Capture the cell that displays the provided text and extract its [X, Y] central coordinate. 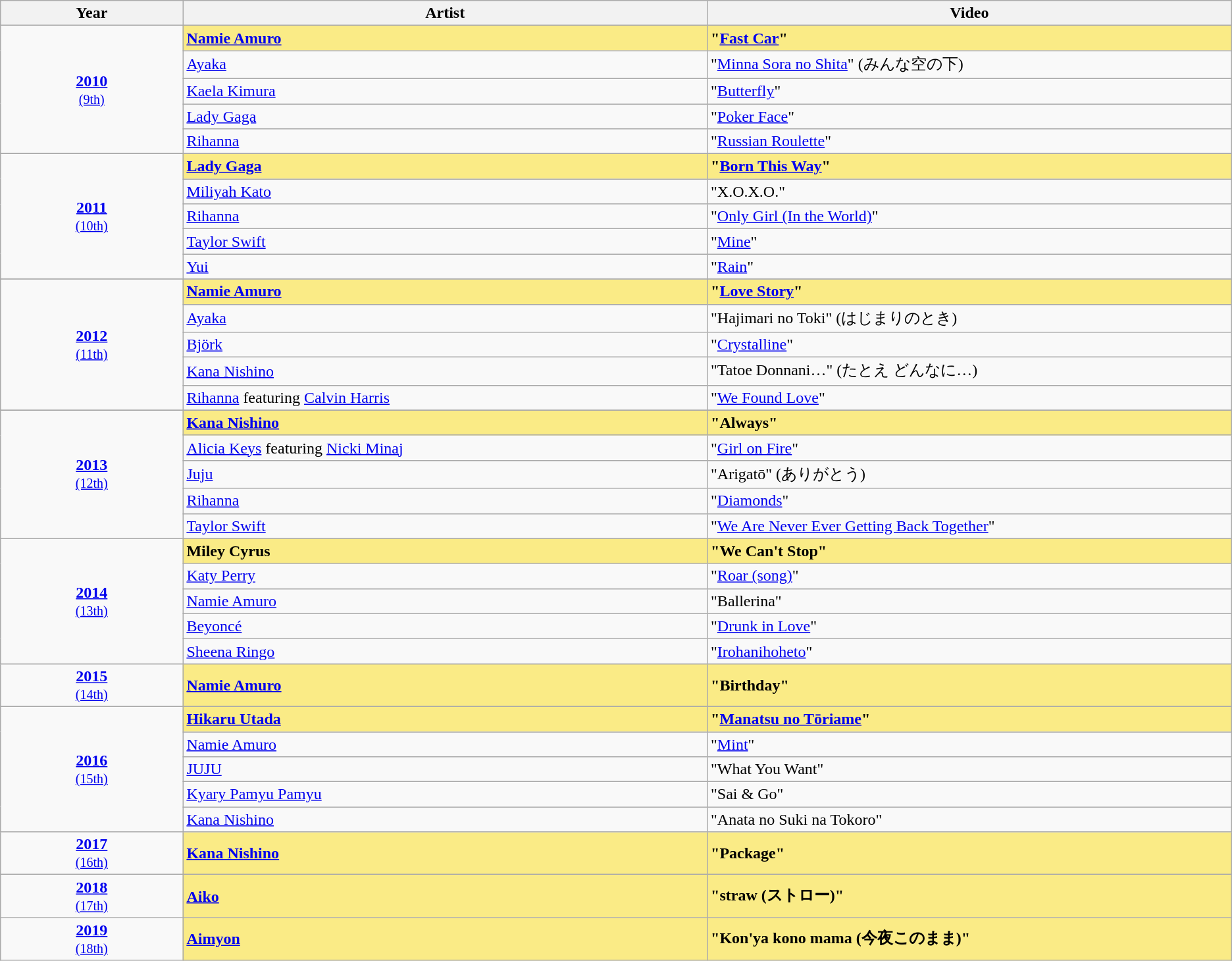
Kyary Pamyu Pamyu [445, 794]
"Love Story" [970, 292]
"Package" [970, 853]
"Crystalline" [970, 345]
Yui [445, 267]
Artist [445, 13]
2012(11th) [92, 345]
"X.O.X.O." [970, 192]
"Mine" [970, 242]
"Born This Way" [970, 167]
2017(16th) [92, 853]
"Russian Roulette" [970, 142]
"Hajimari no Toki" (はじまりのとき) [970, 319]
Juju [445, 474]
Rihanna featuring Calvin Harris [445, 398]
2010(9th) [92, 90]
Video [970, 13]
2016(15th) [92, 769]
Beyoncé [445, 626]
2013(12th) [92, 474]
"Minna Sora no Shita" (みんな空の下) [970, 65]
"Roar (song)" [970, 576]
Kaela Kimura [445, 91]
"Rain" [970, 267]
Aimyon [445, 939]
Miley Cyrus [445, 551]
Year [92, 13]
"Birthday" [970, 685]
Sheena Ringo [445, 651]
2019(18th) [92, 939]
"Irohanihoheto" [970, 651]
2015(14th) [92, 685]
"Girl on Fire" [970, 448]
"Drunk in Love" [970, 626]
"Anata no Suki na Tokoro" [970, 819]
"Diamonds" [970, 501]
"Only Girl (In the World)" [970, 217]
Aiko [445, 896]
Hikaru Utada [445, 719]
"Poker Face" [970, 117]
2011(10th) [92, 217]
"We Can't Stop" [970, 551]
"Mint" [970, 744]
"Manatsu no Tōriame" [970, 719]
Katy Perry [445, 576]
"What You Want" [970, 769]
"Kon'ya kono mama (今夜このまま)" [970, 939]
Miliyah Kato [445, 192]
"Butterfly" [970, 91]
Alicia Keys featuring Nicki Minaj [445, 448]
"Arigatō" (ありがとう) [970, 474]
"Fast Car" [970, 38]
Björk [445, 345]
2014(13th) [92, 601]
"Tatoe Donnani…" (たとえ どんなに…) [970, 371]
"straw (ストロー)" [970, 896]
"Sai & Go" [970, 794]
JUJU [445, 769]
"We Are Never Ever Getting Back Together" [970, 526]
"Ballerina" [970, 601]
"Always" [970, 423]
"We Found Love" [970, 398]
2018(17th) [92, 896]
